Return [X, Y] of the center of cell containing provided text 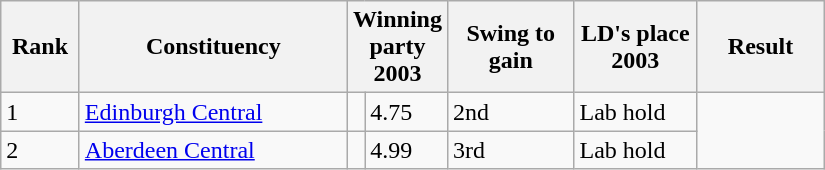
Aberdeen Central [213, 150]
Swing to gain [510, 47]
LD's place 2003 [636, 47]
2nd [510, 112]
Edinburgh Central [213, 112]
4.99 [406, 150]
4.75 [406, 112]
Winning party 2003 [397, 47]
Rank [40, 47]
2 [40, 150]
3rd [510, 150]
Constituency [213, 47]
Result [761, 47]
1 [40, 112]
